Provide the [X, Y] coordinate of the cell's center where the given text is located.  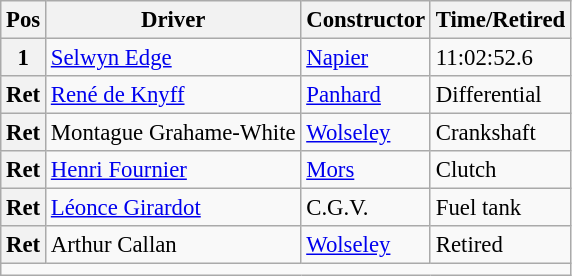
Constructor [366, 20]
11:02:52.6 [500, 58]
Napier [366, 58]
Léonce Girardot [174, 208]
Differential [500, 95]
Fuel tank [500, 208]
Clutch [500, 170]
Henri Fournier [174, 170]
Panhard [366, 95]
Selwyn Edge [174, 58]
Pos [24, 20]
1 [24, 58]
Time/Retired [500, 20]
Retired [500, 245]
Montague Grahame-White [174, 133]
C.G.V. [366, 208]
Driver [174, 20]
Crankshaft [500, 133]
Arthur Callan [174, 245]
Mors [366, 170]
René de Knyff [174, 95]
